Extract the (X, Y) coordinate from the center of the cell holding the provided text.  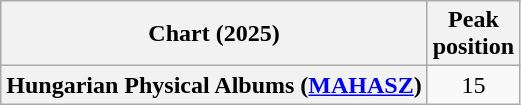
Chart (2025) (214, 34)
Peakposition (473, 34)
15 (473, 85)
Hungarian Physical Albums (MAHASZ) (214, 85)
